Detect which cell encompasses the target text, then output its (x, y) center coordinate. 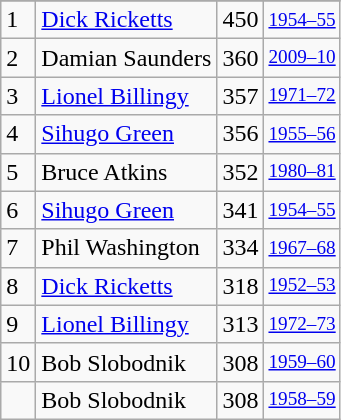
5 (18, 172)
Phil Washington (126, 248)
Bruce Atkins (126, 172)
7 (18, 248)
1959–60 (302, 362)
318 (240, 286)
1972–73 (302, 324)
341 (240, 210)
9 (18, 324)
1952–53 (302, 286)
360 (240, 58)
1971–72 (302, 96)
Damian Saunders (126, 58)
352 (240, 172)
2009–10 (302, 58)
8 (18, 286)
6 (18, 210)
334 (240, 248)
3 (18, 96)
313 (240, 324)
357 (240, 96)
1980–81 (302, 172)
2 (18, 58)
1958–59 (302, 400)
1 (18, 20)
356 (240, 134)
1967–68 (302, 248)
450 (240, 20)
4 (18, 134)
1955–56 (302, 134)
10 (18, 362)
